Return the [X, Y] coordinate for the center point of the cell that contains the specified text.  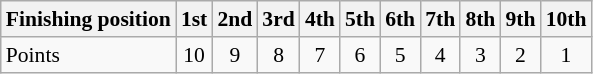
5 [400, 55]
3 [480, 55]
1st [194, 19]
1 [566, 55]
10th [566, 19]
Points [88, 55]
10 [194, 55]
8 [278, 55]
3rd [278, 19]
7 [320, 55]
Finishing position [88, 19]
9th [520, 19]
6th [400, 19]
4 [440, 55]
4th [320, 19]
7th [440, 19]
9 [234, 55]
6 [360, 55]
2nd [234, 19]
5th [360, 19]
2 [520, 55]
8th [480, 19]
